Return the [x, y] coordinate for the center point of the cell that contains the specified text.  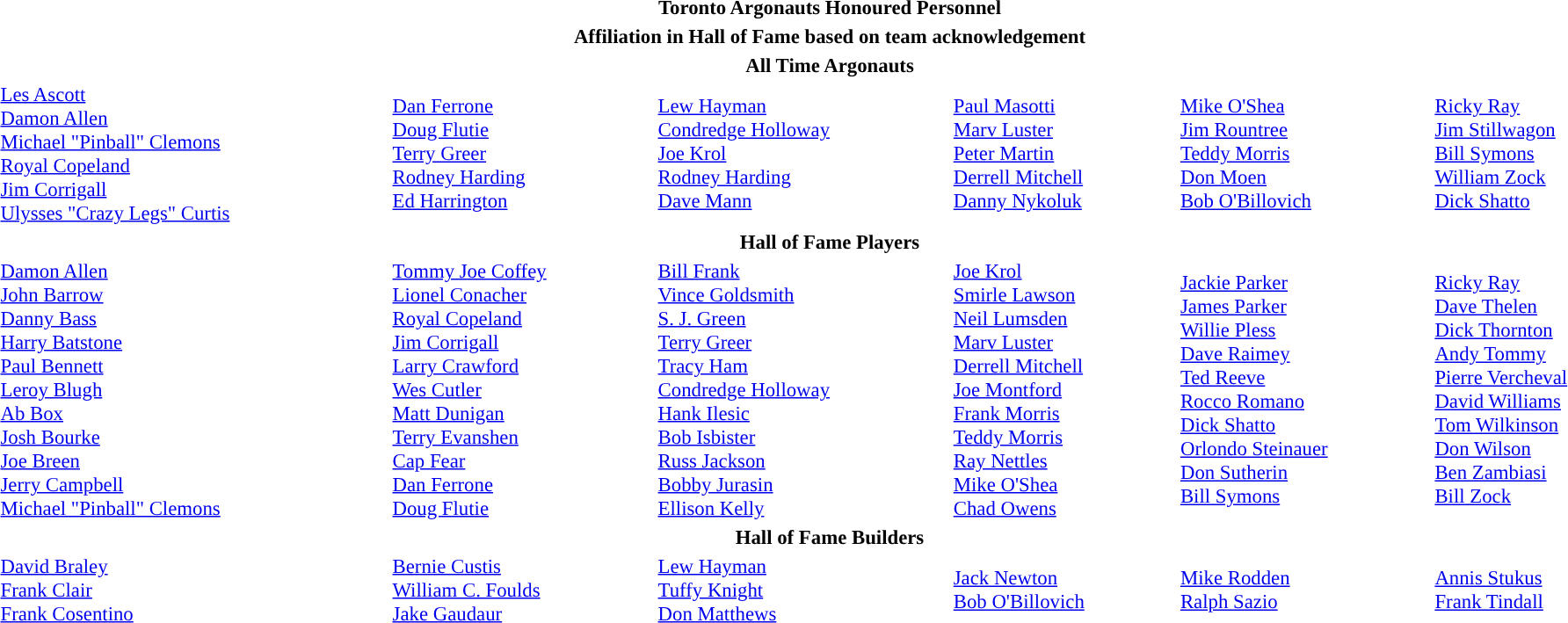
Lew HaymanCondredge HollowayJoe KrolRodney HardingDave Mann [803, 153]
Jackie ParkerJames ParkerWillie PlessDave RaimeyTed ReeveRocco RomanoDick ShattoOrlondo SteinauerDon SutherinBill Symons [1304, 389]
Dan FerroneDoug FlutieTerry GreerRodney HardingEd Harrington [522, 153]
Tommy Joe CoffeyLionel ConacherRoyal CopelandJim CorrigallLarry CrawfordWes CutlerMatt DuniganTerry EvanshenCap FearDan FerroneDoug Flutie [522, 389]
Bill FrankVince GoldsmithS. J. GreenTerry GreerTracy HamCondredge HollowayHank IlesicBob IsbisterRuss JacksonBobby JurasinEllison Kelly [803, 389]
Paul MasottiMarv LusterPeter MartinDerrell MitchellDanny Nykoluk [1063, 153]
Joe KrolSmirle LawsonNeil LumsdenMarv LusterDerrell MitchellJoe MontfordFrank MorrisTeddy MorrisRay NettlesMike O'SheaChad Owens [1063, 389]
Mike O'SheaJim RountreeTeddy MorrisDon MoenBob O'Billovich [1304, 153]
